For the text-containing cell, return its midpoint in [x, y] coordinate format. 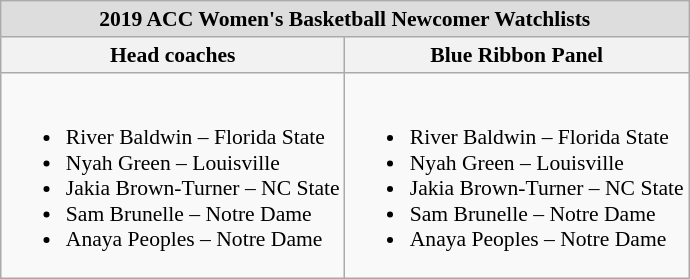
Blue Ribbon Panel [517, 55]
Head coaches [173, 55]
2019 ACC Women's Basketball Newcomer Watchlists [345, 19]
